Find where the given text appears and provide that cell's center as [x, y] coordinate. 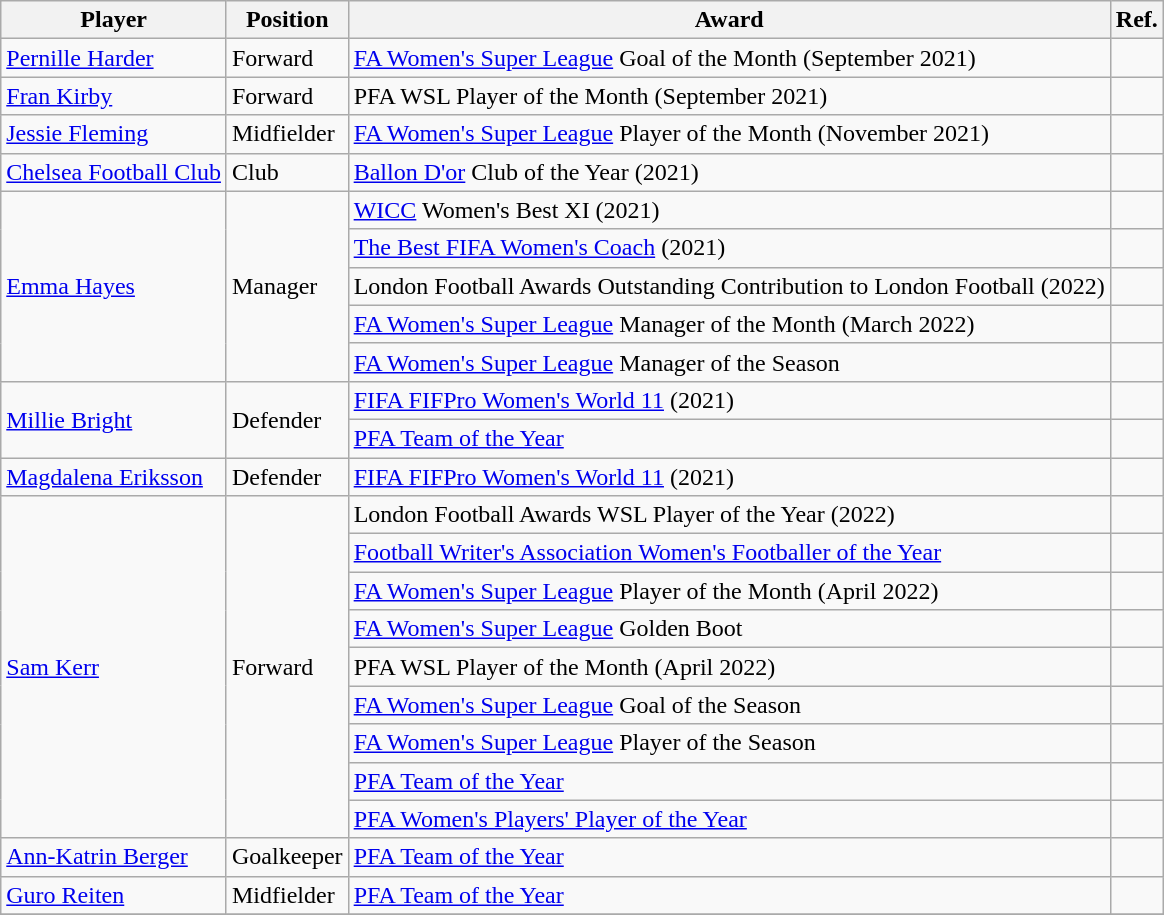
Guro Reiten [114, 895]
Jessie Fleming [114, 134]
Ann-Katrin Berger [114, 857]
PFA Women's Players' Player of the Year [729, 819]
FA Women's Super League Manager of the Month (March 2022) [729, 324]
FA Women's Super League Goal of the Month (September 2021) [729, 58]
FA Women's Super League Manager of the Season [729, 362]
Emma Hayes [114, 286]
Ref. [1136, 20]
WICC Women's Best XI (2021) [729, 210]
Chelsea Football Club [114, 172]
Fran Kirby [114, 96]
PFA WSL Player of the Month (September 2021) [729, 96]
Position [287, 20]
Football Writer's Association Women's Footballer of the Year [729, 553]
Player [114, 20]
FA Women's Super League Golden Boot [729, 629]
FA Women's Super League Player of the Month (November 2021) [729, 134]
Goalkeeper [287, 857]
PFA WSL Player of the Month (April 2022) [729, 667]
London Football Awards WSL Player of the Year (2022) [729, 515]
Magdalena Eriksson [114, 477]
Millie Bright [114, 419]
FA Women's Super League Goal of the Season [729, 705]
Manager [287, 286]
Pernille Harder [114, 58]
Sam Kerr [114, 668]
Ballon D'or Club of the Year (2021) [729, 172]
FA Women's Super League Player of the Month (April 2022) [729, 591]
Award [729, 20]
London Football Awards Outstanding Contribution to London Football (2022) [729, 286]
Club [287, 172]
The Best FIFA Women's Coach (2021) [729, 248]
FA Women's Super League Player of the Season [729, 743]
